Find where the given text appears and provide that cell's center as (X, Y) coordinate. 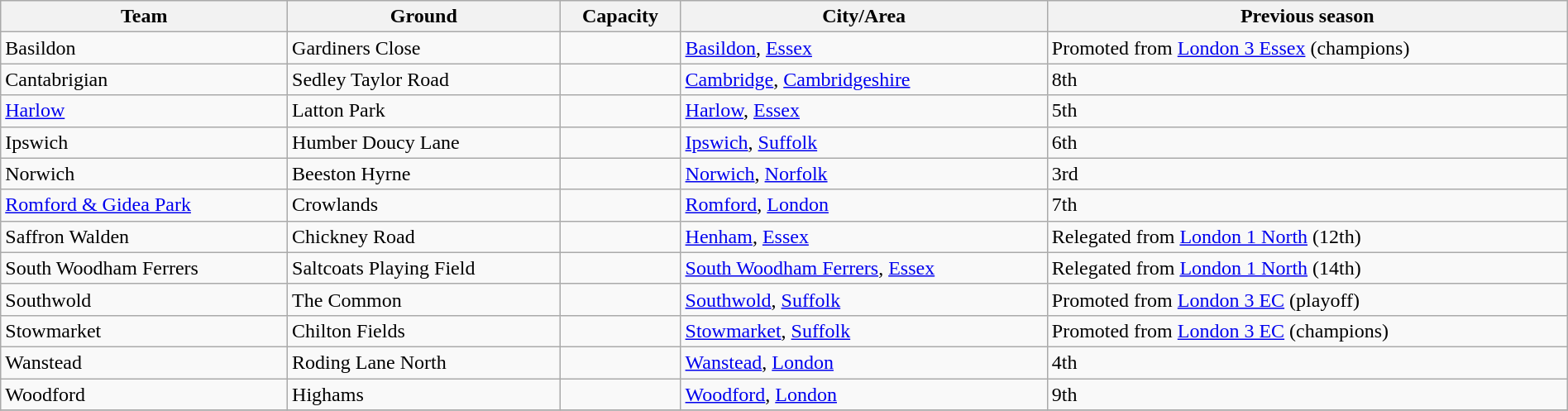
Promoted from London 3 Essex (champions) (1307, 48)
Henham, Essex (863, 237)
Cambridge, Cambridgeshire (863, 79)
Highams (423, 394)
Relegated from London 1 North (14th) (1307, 268)
Saffron Walden (144, 237)
Cantabrigian (144, 79)
Woodford, London (863, 394)
Relegated from London 1 North (12th) (1307, 237)
3rd (1307, 174)
Wanstead, London (863, 362)
Wanstead (144, 362)
Crowlands (423, 205)
Basildon (144, 48)
5th (1307, 111)
4th (1307, 362)
Chilton Fields (423, 331)
Chickney Road (423, 237)
Romford & Gidea Park (144, 205)
Promoted from London 3 EC (playoff) (1307, 299)
Southwold (144, 299)
8th (1307, 79)
Capacity (620, 17)
Norwich, Norfolk (863, 174)
9th (1307, 394)
Harlow (144, 111)
Latton Park (423, 111)
South Woodham Ferrers (144, 268)
Previous season (1307, 17)
Sedley Taylor Road (423, 79)
Basildon, Essex (863, 48)
Ipswich (144, 142)
South Woodham Ferrers, Essex (863, 268)
City/Area (863, 17)
Team (144, 17)
Humber Doucy Lane (423, 142)
Ground (423, 17)
Southwold, Suffolk (863, 299)
Stowmarket, Suffolk (863, 331)
6th (1307, 142)
The Common (423, 299)
Stowmarket (144, 331)
Roding Lane North (423, 362)
Romford, London (863, 205)
Saltcoats Playing Field (423, 268)
Gardiners Close (423, 48)
Ipswich, Suffolk (863, 142)
Promoted from London 3 EC (champions) (1307, 331)
Harlow, Essex (863, 111)
Norwich (144, 174)
7th (1307, 205)
Beeston Hyrne (423, 174)
Woodford (144, 394)
